Capture the cell that displays the provided text and extract its [x, y] central coordinate. 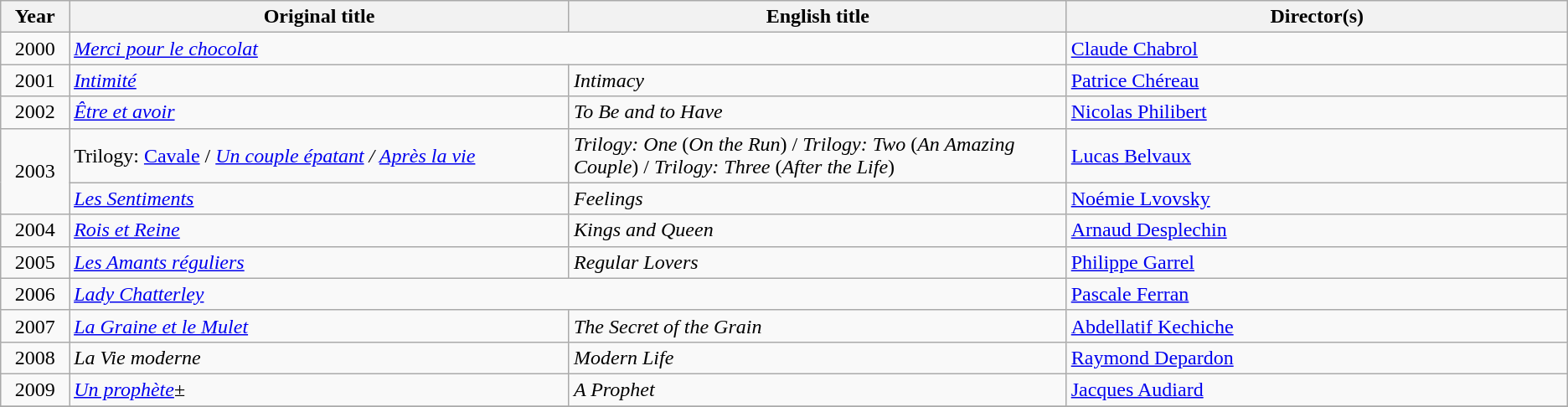
To Be and to Have [818, 112]
Original title [320, 17]
2008 [35, 358]
Lady Chatterley [568, 294]
Pascale Ferran [1317, 294]
2002 [35, 112]
Intimité [320, 80]
Patrice Chéreau [1317, 80]
The Secret of the Grain [818, 326]
Feelings [818, 198]
Philippe Garrel [1317, 262]
2009 [35, 389]
Abdellatif Kechiche [1317, 326]
A Prophet [818, 389]
Year [35, 17]
2000 [35, 49]
Les Amants réguliers [320, 262]
Intimacy [818, 80]
Regular Lovers [818, 262]
2001 [35, 80]
Merci pour le chocolat [568, 49]
2006 [35, 294]
Nicolas Philibert [1317, 112]
2003 [35, 171]
Rois et Reine [320, 230]
Trilogy: One (On the Run) / Trilogy: Two (An Amazing Couple) / Trilogy: Three (After the Life) [818, 156]
Claude Chabrol [1317, 49]
2004 [35, 230]
Les Sentiments [320, 198]
Arnaud Desplechin [1317, 230]
La Graine et le Mulet [320, 326]
Un prophète± [320, 389]
Trilogy: Cavale / Un couple épatant / Après la vie [320, 156]
Lucas Belvaux [1317, 156]
Kings and Queen [818, 230]
2007 [35, 326]
Être et avoir [320, 112]
Noémie Lvovsky [1317, 198]
English title [818, 17]
La Vie moderne [320, 358]
Modern Life [818, 358]
Jacques Audiard [1317, 389]
Director(s) [1317, 17]
Raymond Depardon [1317, 358]
2005 [35, 262]
